Return the (x, y) coordinate for the center point of the cell that contains the specified text.  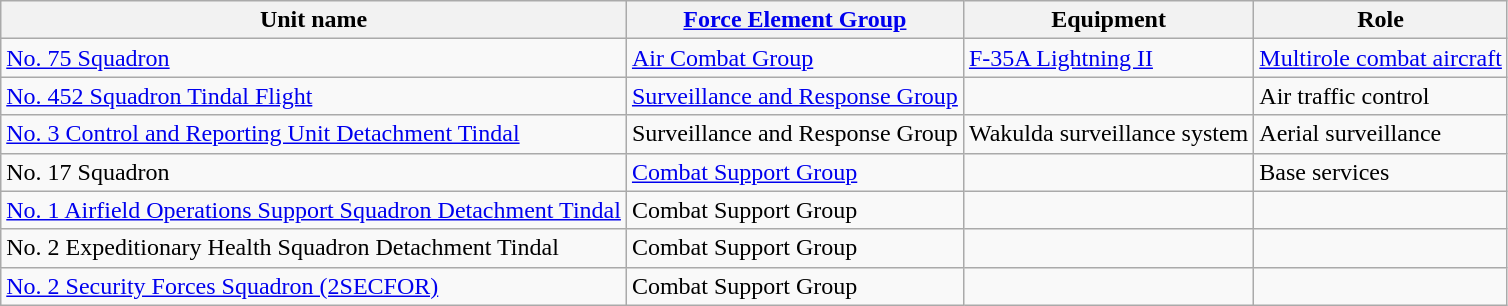
Air Combat Group (794, 58)
Equipment (1108, 20)
Aerial surveillance (1381, 134)
No. 1 Airfield Operations Support Squadron Detachment Tindal (314, 210)
Multirole combat aircraft (1381, 58)
No. 3 Control and Reporting Unit Detachment Tindal (314, 134)
Unit name (314, 20)
Role (1381, 20)
No. 75 Squadron (314, 58)
No. 2 Security Forces Squadron (2SECFOR) (314, 286)
No. 2 Expeditionary Health Squadron Detachment Tindal (314, 248)
F-35A Lightning II (1108, 58)
No. 17 Squadron (314, 172)
Force Element Group (794, 20)
Base services (1381, 172)
Wakulda surveillance system (1108, 134)
Air traffic control (1381, 96)
No. 452 Squadron Tindal Flight (314, 96)
